From the cell containing the given text, extract its center point as [x, y] coordinate. 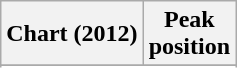
Peakposition [189, 34]
Chart (2012) [72, 34]
